For the text-containing cell, return its midpoint in (X, Y) coordinate format. 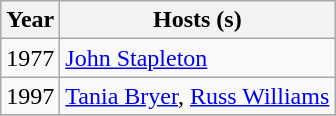
1997 (30, 96)
Hosts (s) (198, 20)
Year (30, 20)
1977 (30, 58)
Tania Bryer, Russ Williams (198, 96)
John Stapleton (198, 58)
